Search for the cell housing the specified text and yield its (X, Y) center coordinate. 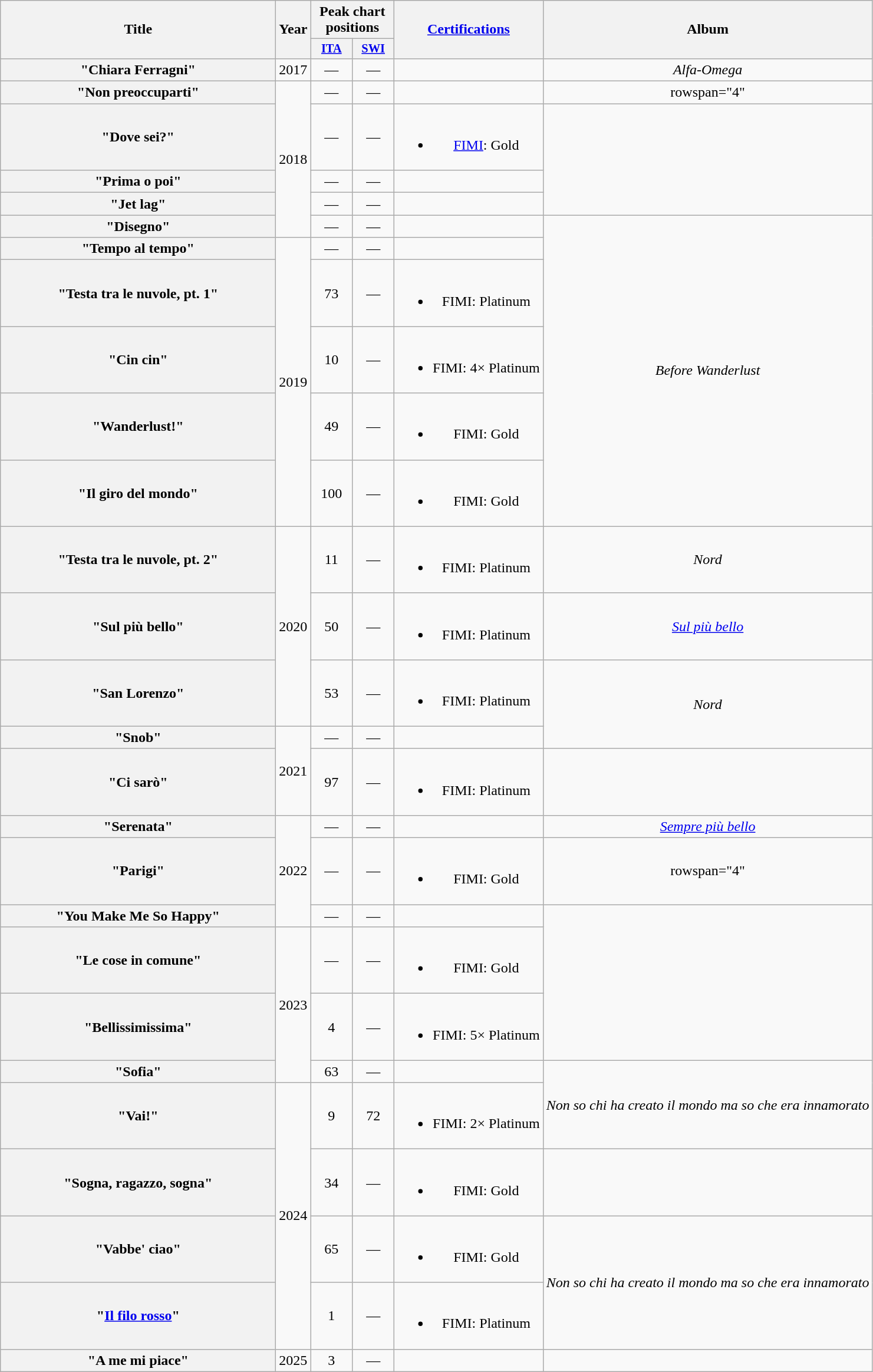
Certifications (469, 29)
34 (331, 1182)
Alfa-Omega (707, 70)
"Non preoccuparti" (138, 93)
2024 (294, 1216)
"Le cose in comune" (138, 961)
53 (331, 693)
9 (331, 1116)
"Jet lag" (138, 204)
72 (374, 1116)
2021 (294, 771)
Sempre più bello (707, 826)
73 (331, 293)
ITA (331, 49)
"Testa tra le nuvole, pt. 2" (138, 560)
"Il filo rosso" (138, 1315)
4 (331, 1027)
"Disegno" (138, 226)
"Testa tra le nuvole, pt. 1" (138, 293)
2019 (294, 382)
"Vai!" (138, 1116)
11 (331, 560)
"San Lorenzo" (138, 693)
Sul più bello (707, 626)
50 (331, 626)
"Chiara Ferragni" (138, 70)
1 (331, 1315)
49 (331, 427)
65 (331, 1249)
"Sogna, ragazzo, sogna" (138, 1182)
"You Make Me So Happy" (138, 916)
"Tempo al tempo" (138, 249)
"Wanderlust!" (138, 427)
3 (331, 1360)
"Dove sei?" (138, 137)
2022 (294, 871)
Before Wanderlust (707, 371)
"Il giro del mondo" (138, 493)
SWI (374, 49)
Title (138, 29)
2020 (294, 626)
2017 (294, 70)
Peak chart positions (353, 20)
"Vabbe' ciao" (138, 1249)
FIMI: 5× Platinum (469, 1027)
"Parigi" (138, 871)
100 (331, 493)
Album (707, 29)
63 (331, 1071)
"Snob" (138, 737)
2018 (294, 159)
2023 (294, 1005)
FIMI: 4× Platinum (469, 360)
FIMI: 2× Platinum (469, 1116)
"Ci sarò" (138, 781)
"Cin cin" (138, 360)
"Prima o poi" (138, 182)
10 (331, 360)
"Sul più bello" (138, 626)
"Bellissimissima" (138, 1027)
"Serenata" (138, 826)
2025 (294, 1360)
"A me mi piace" (138, 1360)
97 (331, 781)
Year (294, 29)
"Sofia" (138, 1071)
